Scan for the cell matching the given text and deliver its (X, Y) coordinate at center. 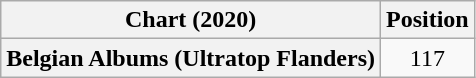
117 (428, 58)
Chart (2020) (191, 20)
Position (428, 20)
Belgian Albums (Ultratop Flanders) (191, 58)
